Locate the cell with the specified text and output its (X, Y) center coordinate. 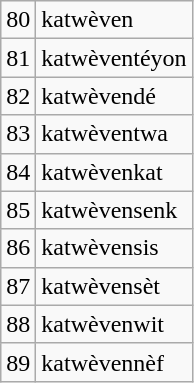
83 (18, 134)
86 (18, 248)
katwèvennèf (114, 362)
81 (18, 58)
85 (18, 210)
82 (18, 96)
80 (18, 20)
katwèvensis (114, 248)
katwèvenkat (114, 172)
katwèven (114, 20)
88 (18, 324)
89 (18, 362)
katwèventwa (114, 134)
katwèventéyon (114, 58)
84 (18, 172)
katwèvendé (114, 96)
katwèvenwit (114, 324)
87 (18, 286)
katwèvensenk (114, 210)
katwèvensèt (114, 286)
